Capture the cell that displays the provided text and extract its (X, Y) central coordinate. 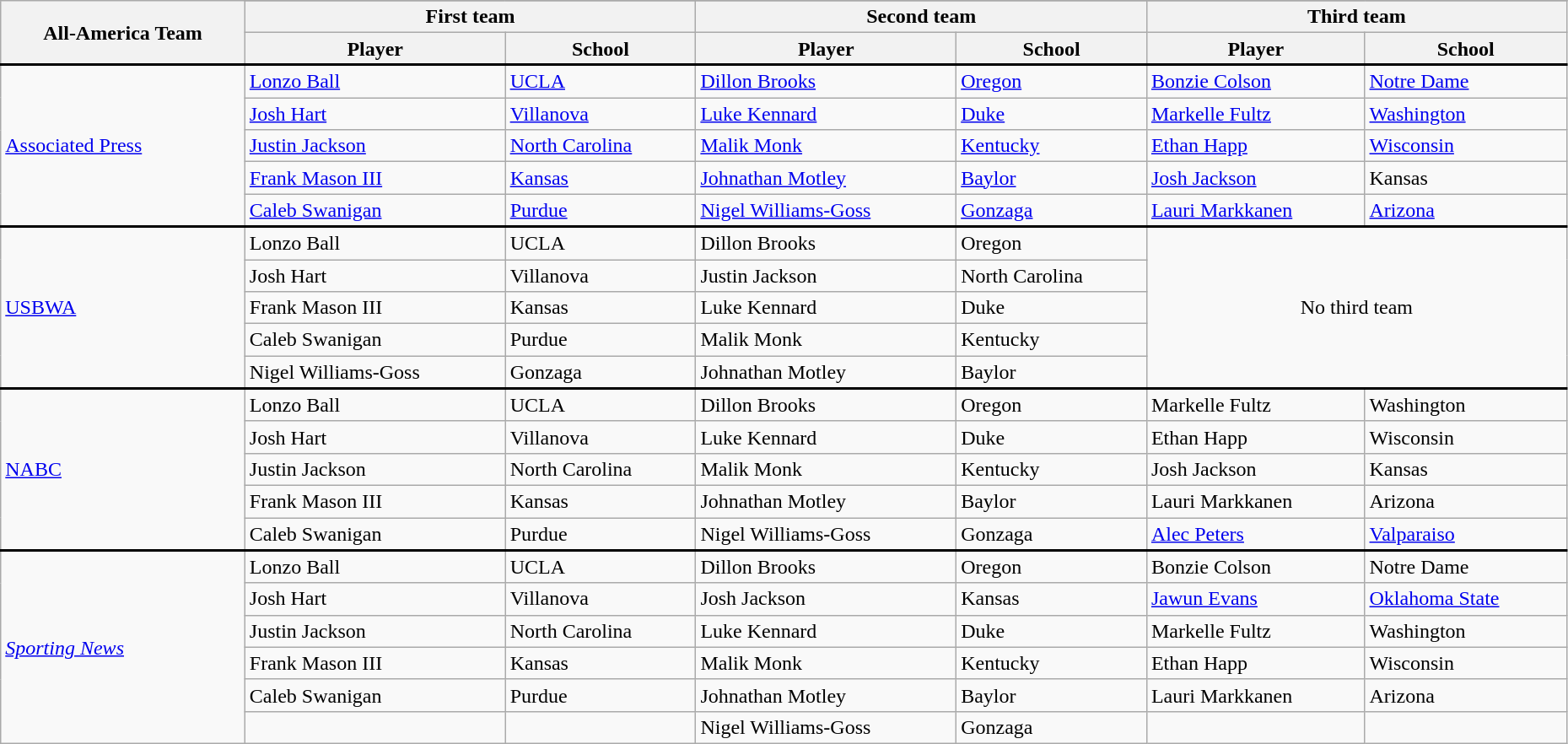
Third team (1356, 17)
USBWA (123, 308)
Jawun Evans (1255, 599)
All-America Team (123, 33)
Oklahoma State (1466, 599)
First team (471, 17)
Second team (921, 17)
No third team (1356, 308)
Alec Peters (1255, 535)
NABC (123, 469)
Valparaiso (1466, 535)
Sporting News (123, 646)
Associated Press (123, 146)
